Identify which cell holds the provided text, then report its (X, Y) central coordinate. 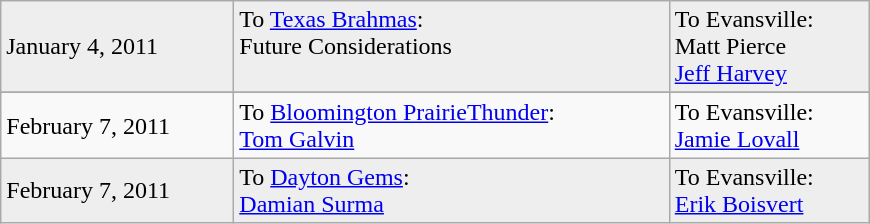
To Texas Brahmas: Future Considerations (452, 47)
To Evansville: Jamie Lovall (769, 126)
To Evansville: Erik Boisvert (769, 190)
To Dayton Gems: Damian Surma (452, 190)
To Evansville: Matt Pierce Jeff Harvey (769, 47)
January 4, 2011 (118, 47)
To Bloomington PrairieThunder: Tom Galvin (452, 126)
